Capture the cell that displays the provided text and extract its [x, y] central coordinate. 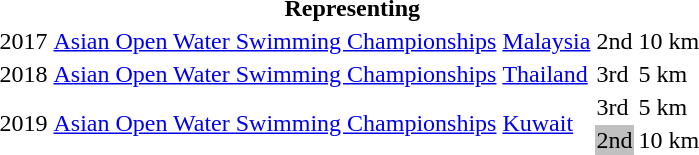
Malaysia [546, 41]
Kuwait [546, 124]
Thailand [546, 74]
